Return [x, y] of the center of cell containing provided text 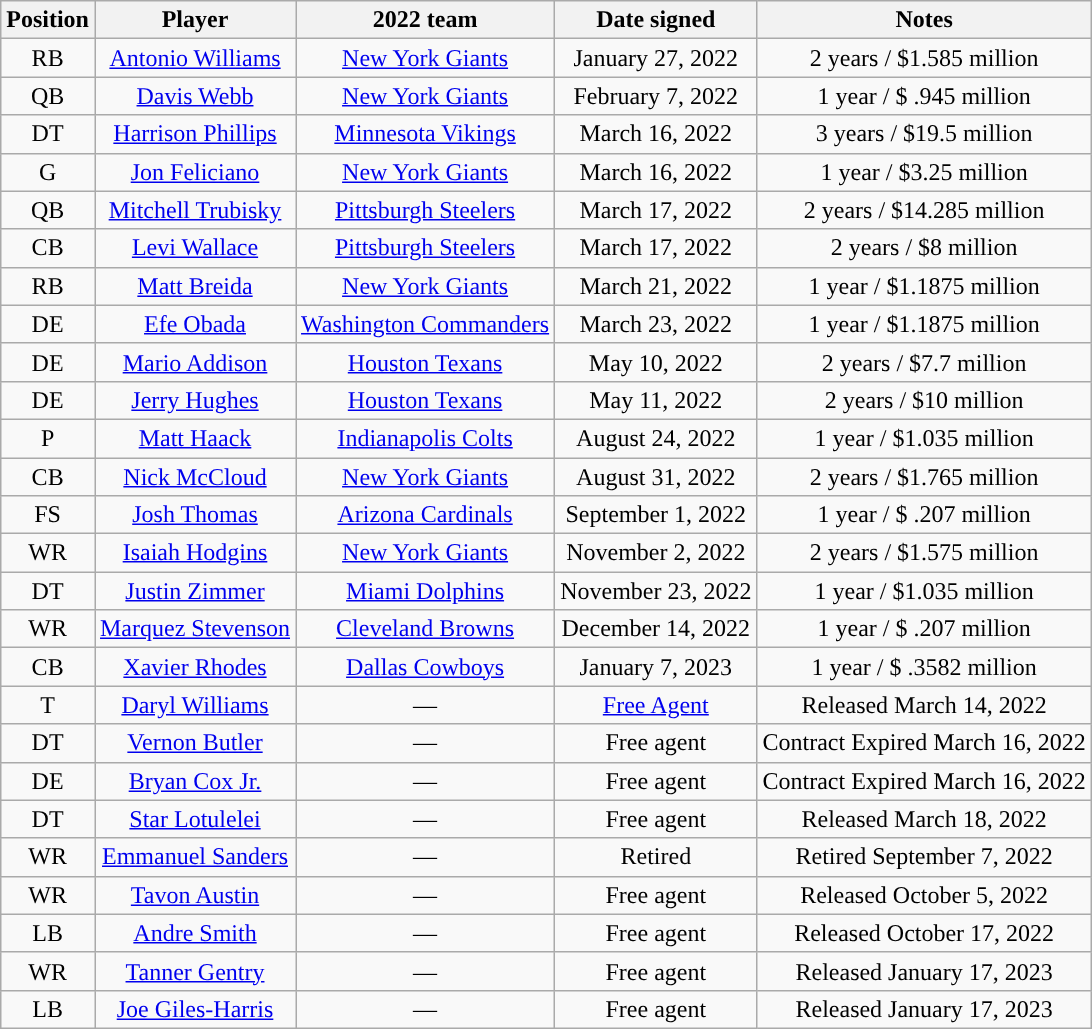
FS [48, 515]
1 year / $3.25 million [924, 172]
Star Lotulelei [194, 819]
Emmanuel Sanders [194, 857]
Joe Giles-Harris [194, 1009]
Efe Obada [194, 324]
Nick McCloud [194, 477]
August 24, 2022 [656, 438]
Position [48, 20]
September 1, 2022 [656, 515]
2 years / $7.7 million [924, 362]
November 2, 2022 [656, 553]
Released October 17, 2022 [924, 933]
Tavon Austin [194, 895]
2 years / $1.765 million [924, 477]
Isaiah Hodgins [194, 553]
Retired [656, 857]
Mitchell Trubisky [194, 210]
2 years / $1.585 million [924, 58]
Justin Zimmer [194, 591]
Marquez Stevenson [194, 629]
Date signed [656, 20]
Tanner Gentry [194, 971]
Levi Wallace [194, 248]
Jon Feliciano [194, 172]
Jerry Hughes [194, 400]
Released October 5, 2022 [924, 895]
January 7, 2023 [656, 667]
Released March 14, 2022 [924, 705]
May 11, 2022 [656, 400]
Antonio Williams [194, 58]
March 23, 2022 [656, 324]
2 years / $10 million [924, 400]
Retired September 7, 2022 [924, 857]
Davis Webb [194, 96]
Miami Dolphins [426, 591]
Bryan Cox Jr. [194, 781]
Dallas Cowboys [426, 667]
August 31, 2022 [656, 477]
Minnesota Vikings [426, 134]
2 years / $8 million [924, 248]
T [48, 705]
P [48, 438]
May 10, 2022 [656, 362]
2 years / $14.285 million [924, 210]
Harrison Phillips [194, 134]
March 21, 2022 [656, 286]
2 years / $1.575 million [924, 553]
Mario Addison [194, 362]
Arizona Cardinals [426, 515]
1 year / $ .945 million [924, 96]
Free Agent [656, 705]
Notes [924, 20]
Josh Thomas [194, 515]
Washington Commanders [426, 324]
2022 team [426, 20]
Vernon Butler [194, 743]
December 14, 2022 [656, 629]
Released March 18, 2022 [924, 819]
February 7, 2022 [656, 96]
November 23, 2022 [656, 591]
Player [194, 20]
January 27, 2022 [656, 58]
3 years / $19.5 million [924, 134]
Matt Haack [194, 438]
Cleveland Browns [426, 629]
1 year / $ .3582 million [924, 667]
Matt Breida [194, 286]
Indianapolis Colts [426, 438]
Andre Smith [194, 933]
G [48, 172]
Xavier Rhodes [194, 667]
Daryl Williams [194, 705]
